For the text-containing cell, return its midpoint in (x, y) coordinate format. 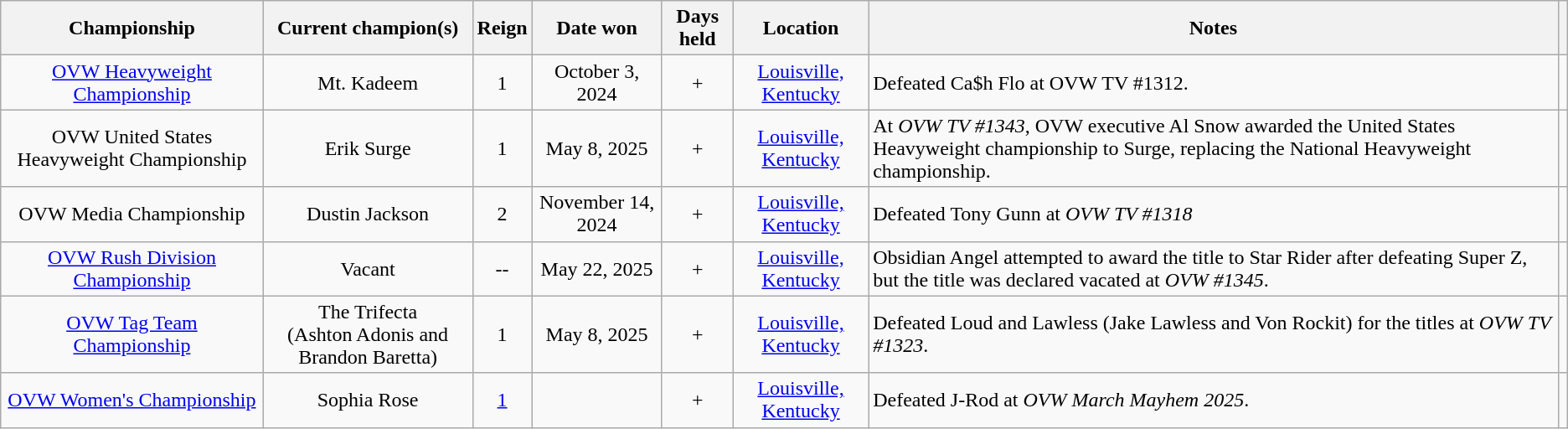
Championship (132, 28)
November 14, 2024 (596, 214)
Defeated Loud and Lawless (Jake Lawless and Von Rockit) for the titles at OVW TV #1323. (1213, 334)
Sophia Rose (368, 401)
Obsidian Angel attempted to award the title to Star Rider after defeating Super Z, but the title was declared vacated at OVW #1345. (1213, 268)
OVW Heavyweight Championship (132, 82)
Reign (503, 28)
Vacant (368, 268)
Defeated Ca$h Flo at OVW TV #1312. (1213, 82)
Date won (596, 28)
The Trifecta (Ashton Adonis and Brandon Baretta) (368, 334)
May 22, 2025 (596, 268)
OVW Media Championship (132, 214)
OVW Women's Championship (132, 401)
OVW Tag Team Championship (132, 334)
Erik Surge (368, 148)
Days held (697, 28)
2 (503, 214)
Current champion(s) (368, 28)
OVW United States Heavyweight Championship (132, 148)
Notes (1213, 28)
-- (503, 268)
At OVW TV #1343, OVW executive Al Snow awarded the United States Heavyweight championship to Surge, replacing the National Heavyweight championship. (1213, 148)
Location (801, 28)
Mt. Kadeem (368, 82)
October 3, 2024 (596, 82)
Defeated J-Rod at OVW March Mayhem 2025. (1213, 401)
Defeated Tony Gunn at OVW TV #1318 (1213, 214)
OVW Rush Division Championship (132, 268)
Dustin Jackson (368, 214)
